Determine the [x, y] coordinate at the center of the cell enclosing the given text.  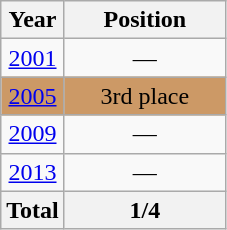
3rd place [144, 96]
2001 [33, 58]
2005 [33, 96]
2009 [33, 134]
Position [144, 20]
2013 [33, 172]
Year [33, 20]
Total [33, 210]
1/4 [144, 210]
